Find where the given text appears and provide that cell's center as (X, Y) coordinate. 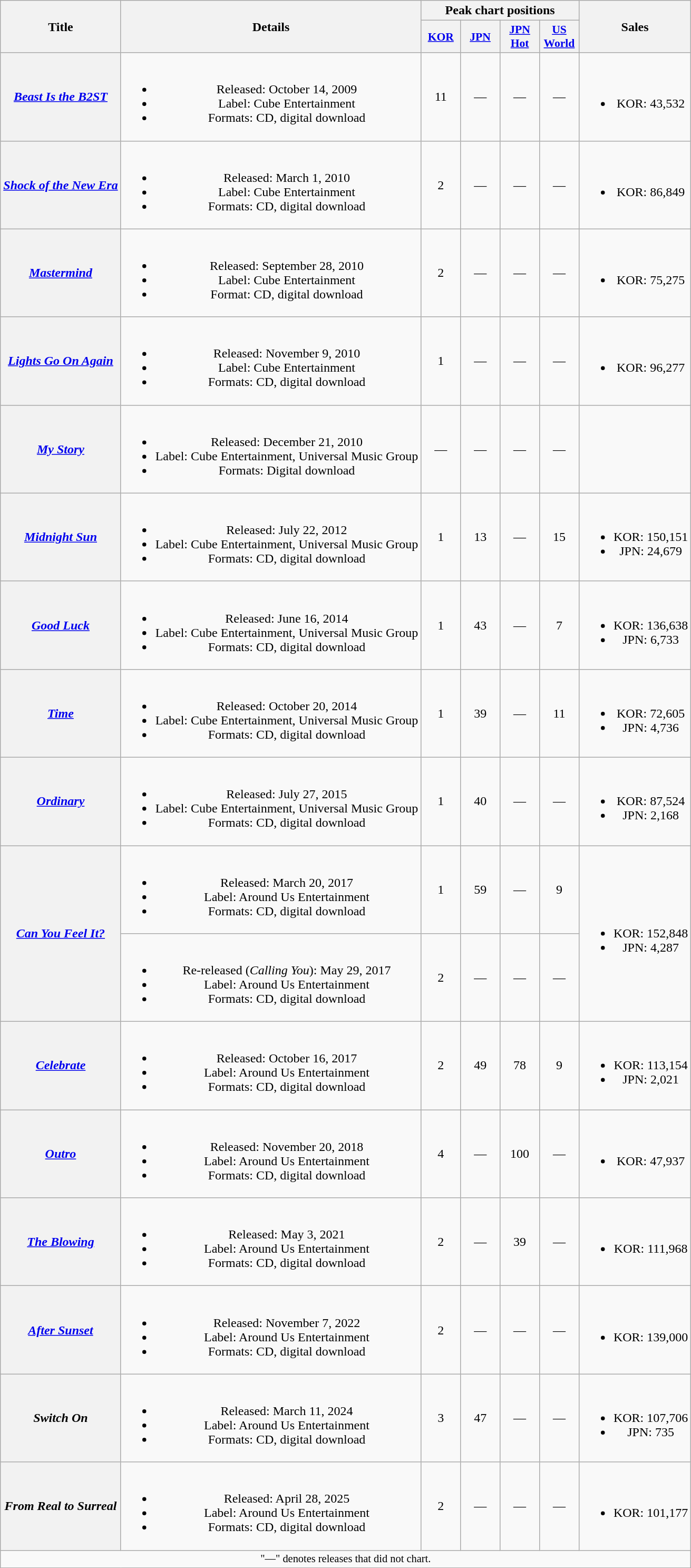
Ordinary (61, 801)
Peak chart positions (500, 11)
Released: May 3, 2021Label: Around Us EntertainmentFormats: CD, digital download (271, 1242)
59 (481, 890)
Released: October 14, 2009Label: Cube EntertainmentFormats: CD, digital download (271, 97)
KOR: 111,968 (635, 1242)
From Real to Surreal (61, 1506)
15 (559, 537)
Sales (635, 26)
Released: November 20, 2018Label: Around Us EntertainmentFormats: CD, digital download (271, 1154)
Celebrate (61, 1066)
3 (441, 1418)
KOR: 86,849 (635, 185)
49 (481, 1066)
USWorld (559, 37)
KOR: 87,524JPN: 2,168 (635, 801)
Released: April 28, 2025Label: Around Us EntertainmentFormats: CD, digital download (271, 1506)
Released: November 7, 2022Label: Around Us EntertainmentFormats: CD, digital download (271, 1330)
Released: March 11, 2024Label: Around Us EntertainmentFormats: CD, digital download (271, 1418)
4 (441, 1154)
Released: December 21, 2010Label: Cube Entertainment, Universal Music GroupFormats: Digital download (271, 449)
43 (481, 625)
KOR: 47,937 (635, 1154)
KOR: 139,000 (635, 1330)
Shock of the New Era (61, 185)
40 (481, 801)
Re-released (Calling You): May 29, 2017Label: Around Us EntertainmentFormats: CD, digital download (271, 977)
Outro (61, 1154)
Released: July 27, 2015Label: Cube Entertainment, Universal Music GroupFormats: CD, digital download (271, 801)
The Blowing (61, 1242)
Midnight Sun (61, 537)
Title (61, 26)
Released: March 1, 2010Label: Cube EntertainmentFormats: CD, digital download (271, 185)
Lights Go On Again (61, 361)
After Sunset (61, 1330)
KOR: 136,638JPN: 6,733 (635, 625)
KOR: 101,177 (635, 1506)
KOR: 43,532 (635, 97)
Released: July 22, 2012Label: Cube Entertainment, Universal Music GroupFormats: CD, digital download (271, 537)
KOR: 72,605JPN: 4,736 (635, 713)
13 (481, 537)
Released: November 9, 2010Label: Cube EntertainmentFormats: CD, digital download (271, 361)
Released: October 16, 2017Label: Around Us EntertainmentFormats: CD, digital download (271, 1066)
Released: March 20, 2017Label: Around Us EntertainmentFormats: CD, digital download (271, 890)
JPN (481, 37)
KOR: 150,151JPN: 24,679 (635, 537)
Switch On (61, 1418)
Beast Is the B2ST (61, 97)
7 (559, 625)
KOR: 152,848JPN: 4,287 (635, 934)
KOR: 96,277 (635, 361)
Time (61, 713)
KOR: 75,275 (635, 273)
78 (520, 1066)
KOR: 113,154JPN: 2,021 (635, 1066)
Can You Feel It? (61, 934)
47 (481, 1418)
Details (271, 26)
KOR (441, 37)
KOR: 107,706JPN: 735 (635, 1418)
My Story (61, 449)
JPN Hot (520, 37)
"—" denotes releases that did not chart. (346, 1559)
Released: September 28, 2010Label: Cube EntertainmentFormat: CD, digital download (271, 273)
Released: October 20, 2014Label: Cube Entertainment, Universal Music GroupFormats: CD, digital download (271, 713)
Good Luck (61, 625)
Mastermind (61, 273)
100 (520, 1154)
Released: June 16, 2014Label: Cube Entertainment, Universal Music GroupFormats: CD, digital download (271, 625)
